Provide the [X, Y] coordinate of the cell's center where the given text is located.  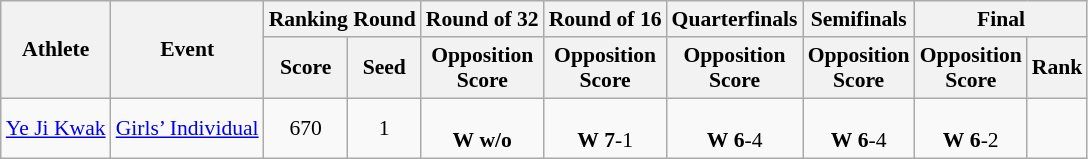
Final [1002, 19]
Semifinals [859, 19]
Athlete [56, 50]
Seed [384, 68]
670 [306, 128]
W w/o [482, 128]
1 [384, 128]
Quarterfinals [735, 19]
Round of 16 [606, 19]
Event [188, 50]
W 6-2 [971, 128]
Rank [1058, 68]
W 7-1 [606, 128]
Score [306, 68]
Ye Ji Kwak [56, 128]
Girls’ Individual [188, 128]
Ranking Round [342, 19]
Round of 32 [482, 19]
